Search for the cell housing the specified text and yield its [x, y] center coordinate. 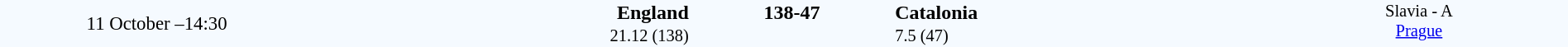
138-47 [791, 12]
England [501, 12]
11 October –14:30 [157, 23]
21.12 (138) [501, 36]
Catalonia [1082, 12]
7.5 (47) [1082, 36]
Slavia - A Prague [1419, 23]
